Capture the cell that displays the provided text and extract its (X, Y) central coordinate. 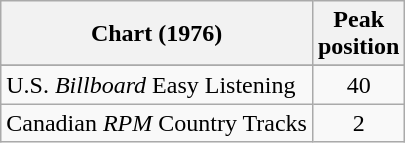
Canadian RPM Country Tracks (157, 123)
40 (358, 85)
2 (358, 123)
Peakposition (358, 34)
U.S. Billboard Easy Listening (157, 85)
Chart (1976) (157, 34)
